Capture the cell that displays the provided text and extract its (x, y) central coordinate. 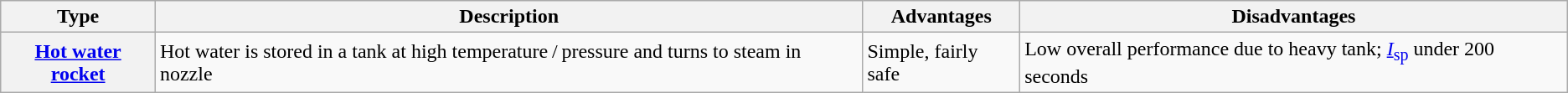
Description (509, 17)
Disadvantages (1294, 17)
Low overall performance due to heavy tank; Isp under 200 seconds (1294, 62)
Hot water rocket (79, 62)
Advantages (941, 17)
Hot water is stored in a tank at high temperature / pressure and turns to steam in nozzle (509, 62)
Type (79, 17)
Simple, fairly safe (941, 62)
